Locate the cell with the specified text and output its [X, Y] center coordinate. 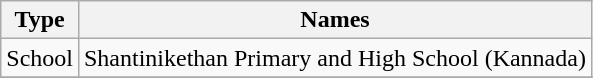
Shantinikethan Primary and High School (Kannada) [334, 58]
Names [334, 20]
School [40, 58]
Type [40, 20]
